Search for the cell housing the specified text and yield its (X, Y) center coordinate. 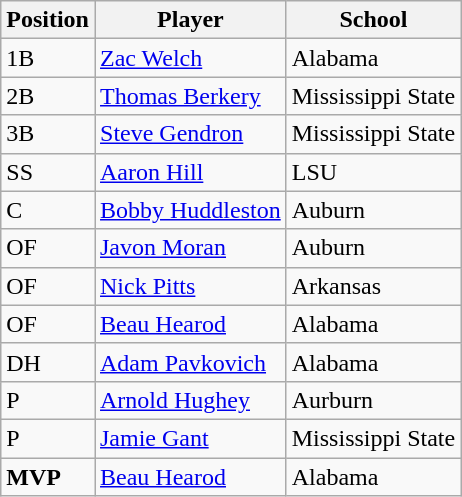
Zac Welch (190, 58)
Arkansas (373, 286)
Adam Pavkovich (190, 362)
Player (190, 20)
School (373, 20)
1B (48, 58)
Arnold Hughey (190, 400)
Thomas Berkery (190, 96)
Aaron Hill (190, 172)
Jamie Gant (190, 438)
3B (48, 134)
LSU (373, 172)
2B (48, 96)
DH (48, 362)
Steve Gendron (190, 134)
Nick Pitts (190, 286)
Position (48, 20)
Javon Moran (190, 248)
C (48, 210)
MVP (48, 477)
SS (48, 172)
Bobby Huddleston (190, 210)
Aurburn (373, 400)
